For the text-containing cell, return its midpoint in (x, y) coordinate format. 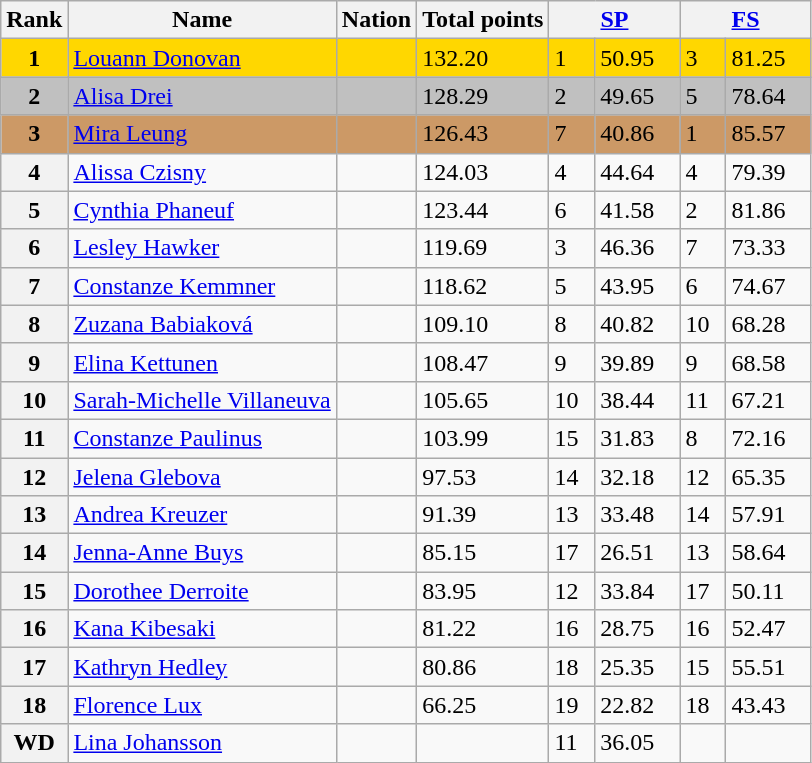
57.91 (768, 515)
49.65 (638, 96)
44.64 (638, 172)
124.03 (483, 172)
81.25 (768, 58)
Alissa Czisny (202, 172)
Kathryn Hedley (202, 667)
41.58 (638, 210)
81.22 (483, 629)
68.28 (768, 324)
32.18 (638, 477)
Florence Lux (202, 705)
97.53 (483, 477)
109.10 (483, 324)
Jenna-Anne Buys (202, 553)
Alisa Drei (202, 96)
39.89 (638, 362)
80.86 (483, 667)
Cynthia Phaneuf (202, 210)
38.44 (638, 400)
Elina Kettunen (202, 362)
65.35 (768, 477)
25.35 (638, 667)
74.67 (768, 286)
Zuzana Babiaková (202, 324)
118.62 (483, 286)
105.65 (483, 400)
Constanze Kemmner (202, 286)
132.20 (483, 58)
Name (202, 20)
128.29 (483, 96)
43.95 (638, 286)
43.43 (768, 705)
Jelena Glebova (202, 477)
79.39 (768, 172)
81.86 (768, 210)
31.83 (638, 438)
73.33 (768, 248)
40.82 (638, 324)
72.16 (768, 438)
91.39 (483, 515)
Nation (376, 20)
Dorothee Derroite (202, 591)
78.64 (768, 96)
50.95 (638, 58)
SP (614, 20)
126.43 (483, 134)
46.36 (638, 248)
FS (746, 20)
108.47 (483, 362)
Total points (483, 20)
103.99 (483, 438)
Lina Johansson (202, 743)
123.44 (483, 210)
Sarah-Michelle Villaneuva (202, 400)
67.21 (768, 400)
68.58 (768, 362)
85.57 (768, 134)
119.69 (483, 248)
WD (34, 743)
55.51 (768, 667)
Lesley Hawker (202, 248)
83.95 (483, 591)
36.05 (638, 743)
Rank (34, 20)
40.86 (638, 134)
66.25 (483, 705)
33.84 (638, 591)
52.47 (768, 629)
50.11 (768, 591)
19 (572, 705)
Andrea Kreuzer (202, 515)
33.48 (638, 515)
Mira Leung (202, 134)
26.51 (638, 553)
22.82 (638, 705)
85.15 (483, 553)
Kana Kibesaki (202, 629)
58.64 (768, 553)
Constanze Paulinus (202, 438)
28.75 (638, 629)
Louann Donovan (202, 58)
